Pinpoint the cell where the given text exists, returning its (x, y) midpoint coordinate. 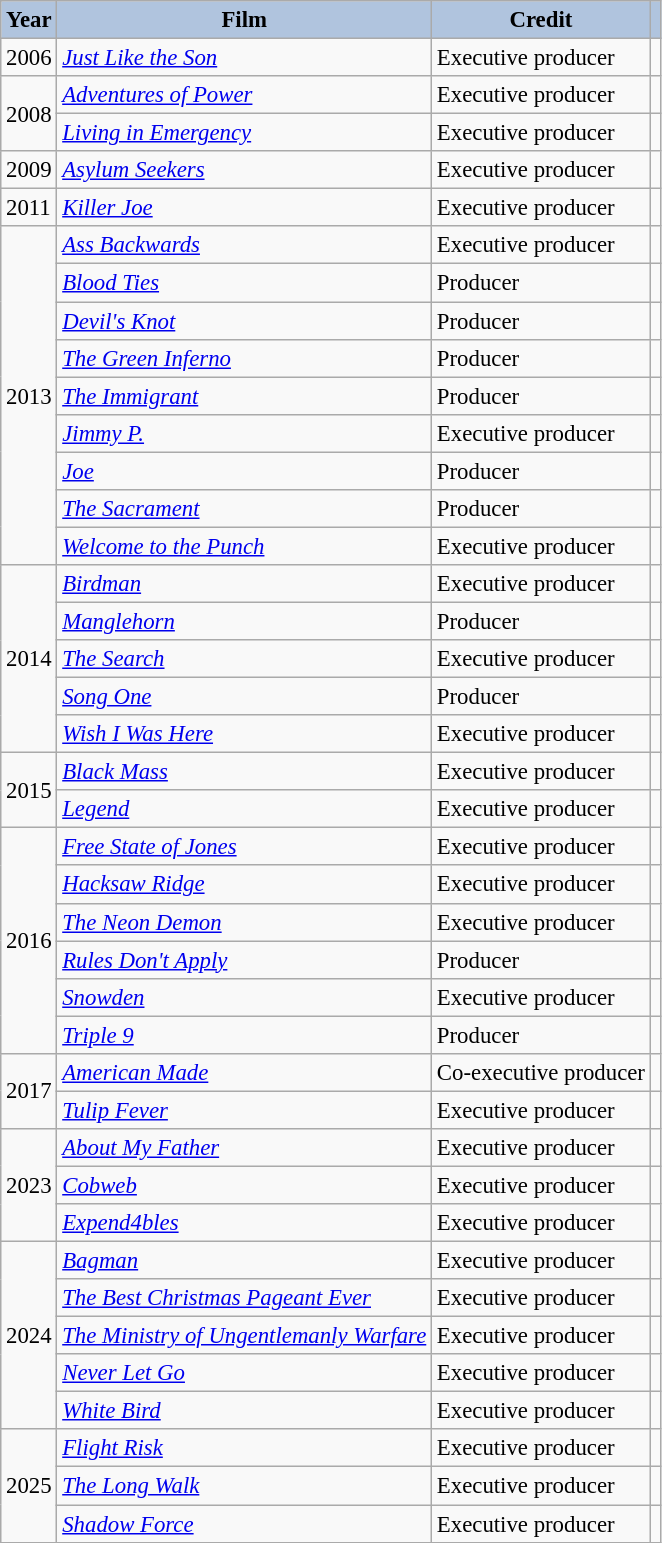
Never Let Go (244, 1373)
2008 (29, 114)
2024 (29, 1336)
Rules Don't Apply (244, 960)
Expend4bles (244, 1223)
The Green Inferno (244, 358)
Snowden (244, 997)
Co-executive producer (542, 1073)
The Neon Demon (244, 922)
About My Father (244, 1148)
Hacksaw Ridge (244, 885)
Legend (244, 809)
2016 (29, 941)
The Search (244, 659)
2009 (29, 170)
Asylum Seekers (244, 170)
2013 (29, 395)
Song One (244, 697)
Wish I Was Here (244, 734)
Jimmy P. (244, 433)
Welcome to the Punch (244, 546)
The Ministry of Ungentlemanly Warfare (244, 1336)
White Bird (244, 1411)
Birdman (244, 584)
Triple 9 (244, 1035)
Devil's Knot (244, 321)
2014 (29, 659)
Flight Risk (244, 1449)
The Long Walk (244, 1486)
Tulip Fever (244, 1110)
Bagman (244, 1261)
Joe (244, 471)
2015 (29, 790)
Ass Backwards (244, 245)
Cobweb (244, 1185)
Black Mass (244, 772)
American Made (244, 1073)
The Sacrament (244, 509)
Film (244, 20)
Shadow Force (244, 1524)
2025 (29, 1486)
The Best Christmas Pageant Ever (244, 1298)
Free State of Jones (244, 847)
2017 (29, 1092)
Credit (542, 20)
2006 (29, 58)
The Immigrant (244, 396)
Year (29, 20)
Adventures of Power (244, 95)
2011 (29, 208)
2023 (29, 1186)
Just Like the Son (244, 58)
Manglehorn (244, 621)
Blood Ties (244, 283)
Killer Joe (244, 208)
Living in Emergency (244, 133)
